Output the (x, y) coordinate of the center of the cell containing the given text.  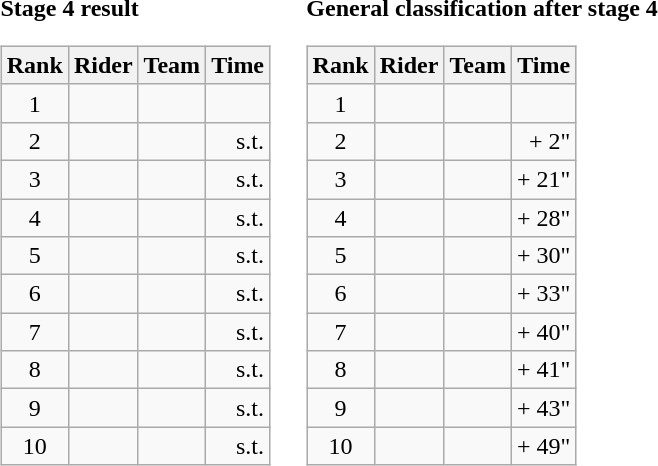
+ 49" (543, 446)
+ 33" (543, 294)
+ 21" (543, 179)
+ 43" (543, 408)
+ 28" (543, 217)
+ 41" (543, 370)
+ 2" (543, 141)
+ 30" (543, 256)
+ 40" (543, 332)
